Search for the cell housing the specified text and yield its (X, Y) center coordinate. 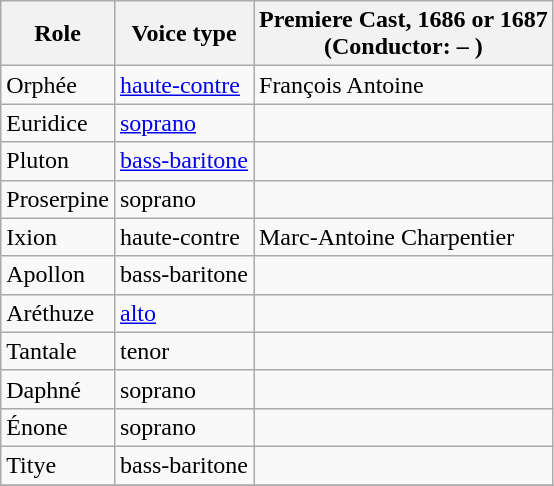
Voice type (184, 34)
tenor (184, 351)
Daphné (58, 389)
Marc-Antoine Charpentier (404, 237)
Euridice (58, 123)
Pluton (58, 161)
François Antoine (404, 85)
Premiere Cast, 1686 or 1687(Conductor: – ) (404, 34)
Titye (58, 465)
alto (184, 313)
Aréthuze (58, 313)
Orphée (58, 85)
Role (58, 34)
Énone (58, 427)
Proserpine (58, 199)
Apollon (58, 275)
Ixion (58, 237)
Tantale (58, 351)
